Capture the cell that displays the provided text and extract its (x, y) central coordinate. 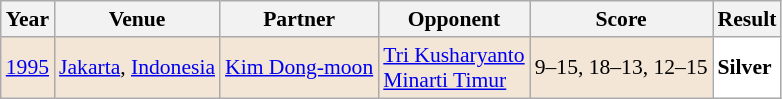
9–15, 18–13, 12–15 (622, 68)
Kim Dong-moon (299, 68)
1995 (28, 68)
Year (28, 19)
Opponent (454, 19)
Score (622, 19)
Result (748, 19)
Partner (299, 19)
Jakarta, Indonesia (137, 68)
Venue (137, 19)
Silver (748, 68)
Tri Kusharyanto Minarti Timur (454, 68)
